Return the [X, Y] coordinate for the center point of the cell that contains the specified text.  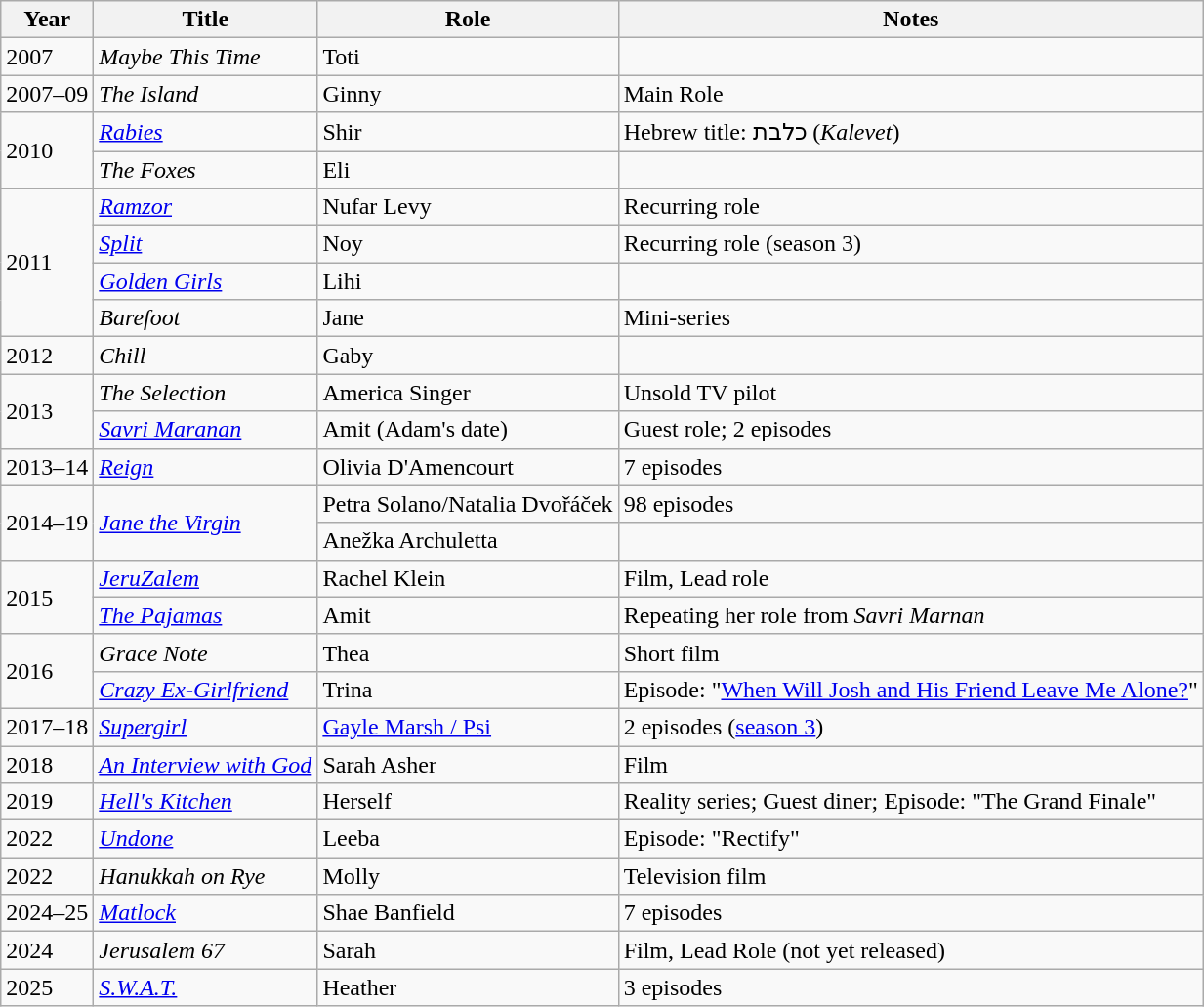
JeruZalem [205, 578]
S.W.A.T. [205, 987]
Recurring role [910, 207]
Savri Maranan [205, 430]
Eli [468, 169]
Barefoot [205, 318]
Year [47, 20]
Shir [468, 132]
Noy [468, 244]
Main Role [910, 94]
Heather [468, 987]
2011 [47, 263]
The Selection [205, 393]
2013 [47, 411]
Undone [205, 839]
2 episodes (season 3) [910, 727]
Ramzor [205, 207]
Golden Girls [205, 281]
2012 [47, 356]
Leeba [468, 839]
Crazy Ex-Girlfriend [205, 690]
Herself [468, 802]
Sarah [468, 950]
Jane the Virgin [205, 523]
Shae Banfield [468, 913]
Episode: "When Will Josh and His Friend Leave Me Alone?" [910, 690]
Amit [468, 615]
2025 [47, 987]
An Interview with God [205, 765]
2024–25 [47, 913]
Anežka Archuletta [468, 541]
Film, Lead role [910, 578]
Gaby [468, 356]
Television film [910, 876]
Olivia D'Amencourt [468, 467]
2014–19 [47, 523]
Gayle Marsh / Psi [468, 727]
Molly [468, 876]
Rachel Klein [468, 578]
2016 [47, 671]
Notes [910, 20]
Jerusalem 67 [205, 950]
Nufar Levy [468, 207]
Split [205, 244]
The Pajamas [205, 615]
Ginny [468, 94]
Role [468, 20]
Episode: "Rectify" [910, 839]
Matlock [205, 913]
Rabies [205, 132]
Unsold TV pilot [910, 393]
Reality series; Guest diner; Episode: "The Grand Finale" [910, 802]
98 episodes [910, 504]
Film, Lead Role (not yet released) [910, 950]
2017–18 [47, 727]
Lihi [468, 281]
2024 [47, 950]
The Foxes [205, 169]
Hell's Kitchen [205, 802]
Trina [468, 690]
Supergirl [205, 727]
2007–09 [47, 94]
Thea [468, 652]
Film [910, 765]
Petra Solano/Natalia Dvořáček [468, 504]
Chill [205, 356]
2015 [47, 597]
Sarah Asher [468, 765]
Mini-series [910, 318]
Toti [468, 57]
Recurring role (season 3) [910, 244]
Hanukkah on Rye [205, 876]
2018 [47, 765]
Hebrew title: כלבת (Kalevet) [910, 132]
Amit (Adam's date) [468, 430]
Title [205, 20]
Repeating her role from Savri Marnan [910, 615]
2019 [47, 802]
2010 [47, 150]
Short film [910, 652]
Reign [205, 467]
America Singer [468, 393]
The Island [205, 94]
Jane [468, 318]
Grace Note [205, 652]
Guest role; 2 episodes [910, 430]
Maybe This Time [205, 57]
2013–14 [47, 467]
3 episodes [910, 987]
2007 [47, 57]
